Extract the (x, y) coordinate from the center of the cell holding the provided text.  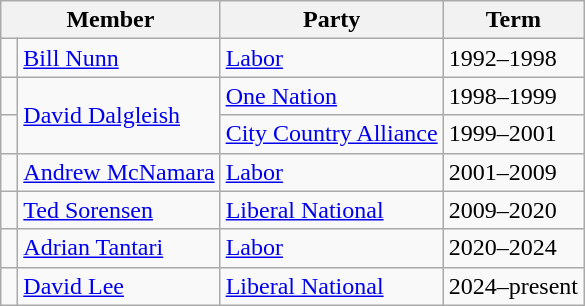
One Nation (332, 96)
Andrew McNamara (119, 172)
Term (513, 20)
2001–2009 (513, 172)
David Dalgleish (119, 115)
City Country Alliance (332, 134)
Ted Sorensen (119, 210)
2020–2024 (513, 248)
1992–1998 (513, 58)
2024–present (513, 286)
Member (110, 20)
Party (332, 20)
1998–1999 (513, 96)
1999–2001 (513, 134)
Adrian Tantari (119, 248)
2009–2020 (513, 210)
Bill Nunn (119, 58)
David Lee (119, 286)
